Return the [X, Y] coordinate for the center point of the cell that contains the specified text.  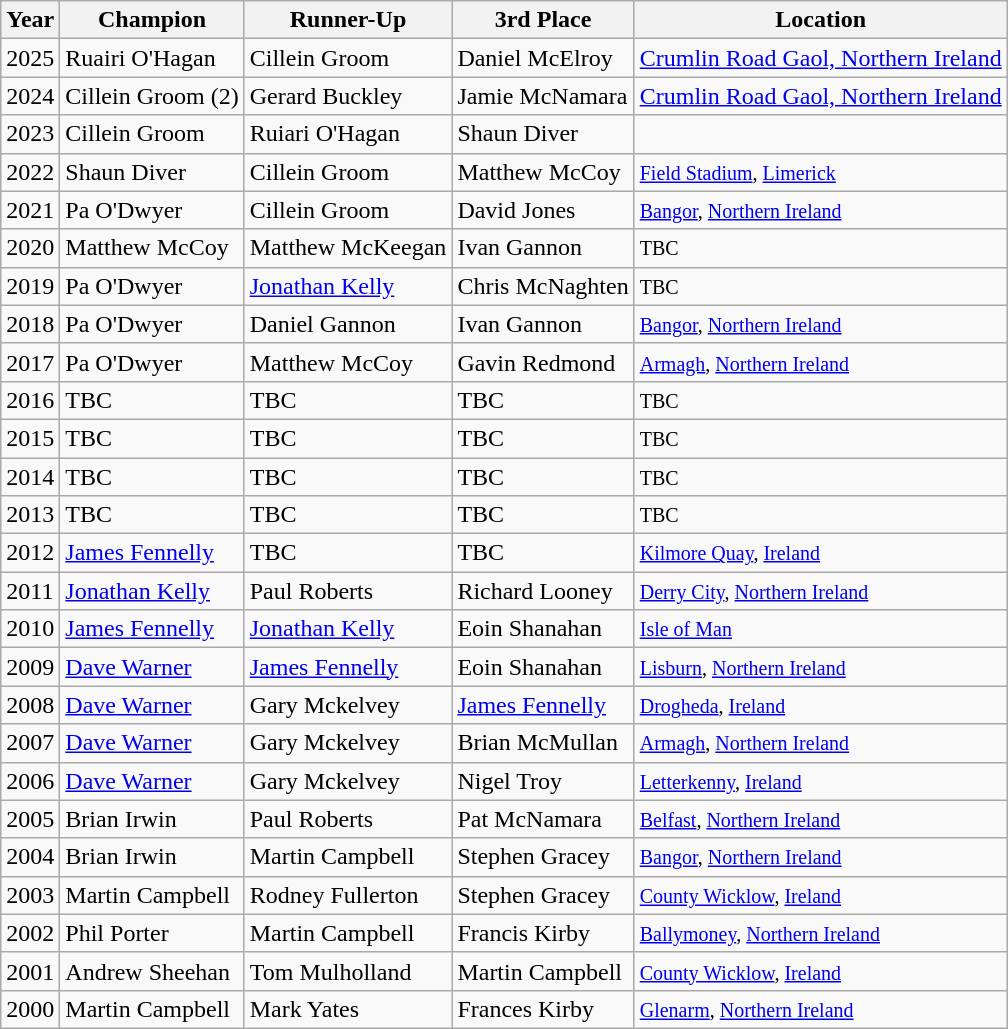
Lisburn, Northern Ireland [820, 667]
2013 [30, 515]
Rodney Fullerton [348, 895]
2010 [30, 629]
Chris McNaghten [543, 286]
2021 [30, 210]
Year [30, 20]
Mark Yates [348, 1009]
2025 [30, 58]
Field Stadium, Limerick [820, 172]
Drogheda, Ireland [820, 705]
Belfast, Northern Ireland [820, 819]
Daniel McElroy [543, 58]
2015 [30, 438]
2023 [30, 134]
2012 [30, 553]
Ballymoney, Northern Ireland [820, 933]
Pat McNamara [543, 819]
Letterkenny, Ireland [820, 781]
2018 [30, 324]
Jamie McNamara [543, 96]
2017 [30, 362]
3rd Place [543, 20]
Frances Kirby [543, 1009]
2008 [30, 705]
Brian McMullan [543, 743]
Francis Kirby [543, 933]
Location [820, 20]
Derry City, Northern Ireland [820, 591]
Ruairi O'Hagan [152, 58]
Champion [152, 20]
2006 [30, 781]
Cillein Groom (2) [152, 96]
2000 [30, 1009]
2020 [30, 248]
2003 [30, 895]
Ruiari O'Hagan [348, 134]
Runner-Up [348, 20]
Richard Looney [543, 591]
2024 [30, 96]
Daniel Gannon [348, 324]
2019 [30, 286]
Kilmore Quay, Ireland [820, 553]
Phil Porter [152, 933]
David Jones [543, 210]
2014 [30, 477]
Nigel Troy [543, 781]
2004 [30, 857]
2009 [30, 667]
2001 [30, 971]
Gerard Buckley [348, 96]
Glenarm, Northern Ireland [820, 1009]
2005 [30, 819]
Tom Mulholland [348, 971]
2011 [30, 591]
Isle of Man [820, 629]
2007 [30, 743]
2002 [30, 933]
Gavin Redmond [543, 362]
2016 [30, 400]
Andrew Sheehan [152, 971]
2022 [30, 172]
Matthew McKeegan [348, 248]
